Search for the cell housing the specified text and yield its (X, Y) center coordinate. 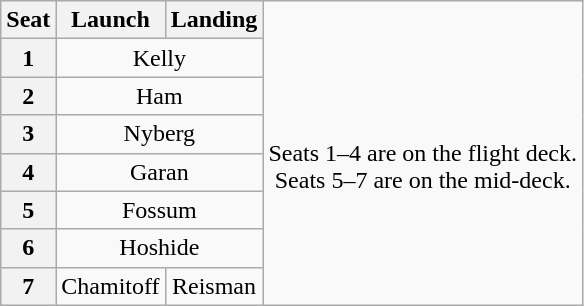
4 (28, 172)
6 (28, 248)
Nyberg (160, 134)
Garan (160, 172)
1 (28, 58)
Launch (110, 20)
3 (28, 134)
Ham (160, 96)
5 (28, 210)
Kelly (160, 58)
Reisman (214, 286)
2 (28, 96)
Fossum (160, 210)
Hoshide (160, 248)
7 (28, 286)
Landing (214, 20)
Chamitoff (110, 286)
Seat (28, 20)
Seats 1–4 are on the flight deck.Seats 5–7 are on the mid-deck. (423, 153)
